Scan for the cell matching the given text and deliver its [X, Y] coordinate at center. 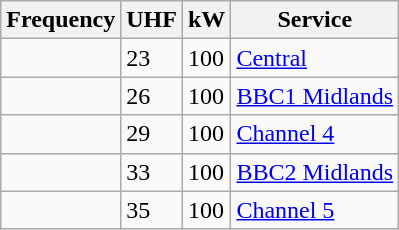
Central [315, 58]
BBC2 Midlands [315, 172]
23 [152, 58]
kW [206, 20]
29 [152, 134]
Channel 5 [315, 210]
33 [152, 172]
Frequency [61, 20]
BBC1 Midlands [315, 96]
Channel 4 [315, 134]
Service [315, 20]
UHF [152, 20]
26 [152, 96]
35 [152, 210]
